Locate the cell with the specified text and output its [X, Y] center coordinate. 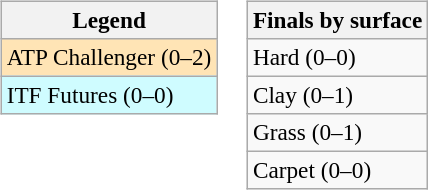
Clay (0–1) [337, 95]
Finals by surface [337, 20]
Grass (0–1) [337, 133]
Hard (0–0) [337, 57]
ITF Futures (0–0) [108, 95]
Legend [108, 20]
ATP Challenger (0–2) [108, 57]
Carpet (0–0) [337, 171]
